Extract the [X, Y] coordinate from the center of the cell holding the provided text.  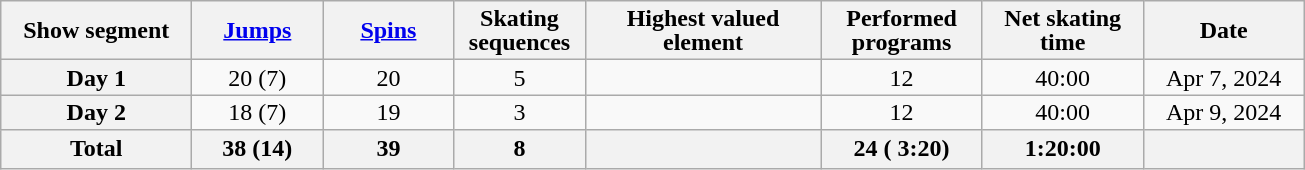
20 (7) [258, 78]
8 [520, 149]
Performed programs [902, 30]
Day 1 [96, 78]
3 [520, 112]
19 [388, 112]
39 [388, 149]
Show segment [96, 30]
38 (14) [258, 149]
Date [1224, 30]
1:20:00 [1062, 149]
Skating sequences [520, 30]
24 ( 3:20) [902, 149]
Apr 7, 2024 [1224, 78]
Net skating time [1062, 30]
Total [96, 149]
5 [520, 78]
Day 2 [96, 112]
Apr 9, 2024 [1224, 112]
Highest valued element [703, 30]
20 [388, 78]
Jumps [258, 30]
Spins [388, 30]
18 (7) [258, 112]
